Return [x, y] of the center of cell containing provided text 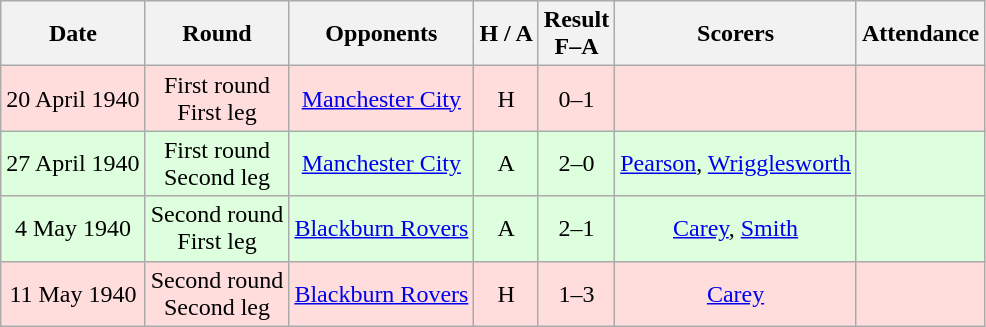
4 May 1940 [73, 228]
20 April 1940 [73, 98]
Round [217, 34]
ResultF–A [576, 34]
First roundFirst leg [217, 98]
2–0 [576, 164]
Second roundFirst leg [217, 228]
Date [73, 34]
Carey, Smith [736, 228]
11 May 1940 [73, 294]
First roundSecond leg [217, 164]
27 April 1940 [73, 164]
H / A [506, 34]
Pearson, Wrigglesworth [736, 164]
Scorers [736, 34]
0–1 [576, 98]
Attendance [920, 34]
Carey [736, 294]
Opponents [382, 34]
2–1 [576, 228]
Second roundSecond leg [217, 294]
1–3 [576, 294]
